Find where the given text appears and provide that cell's center as [x, y] coordinate. 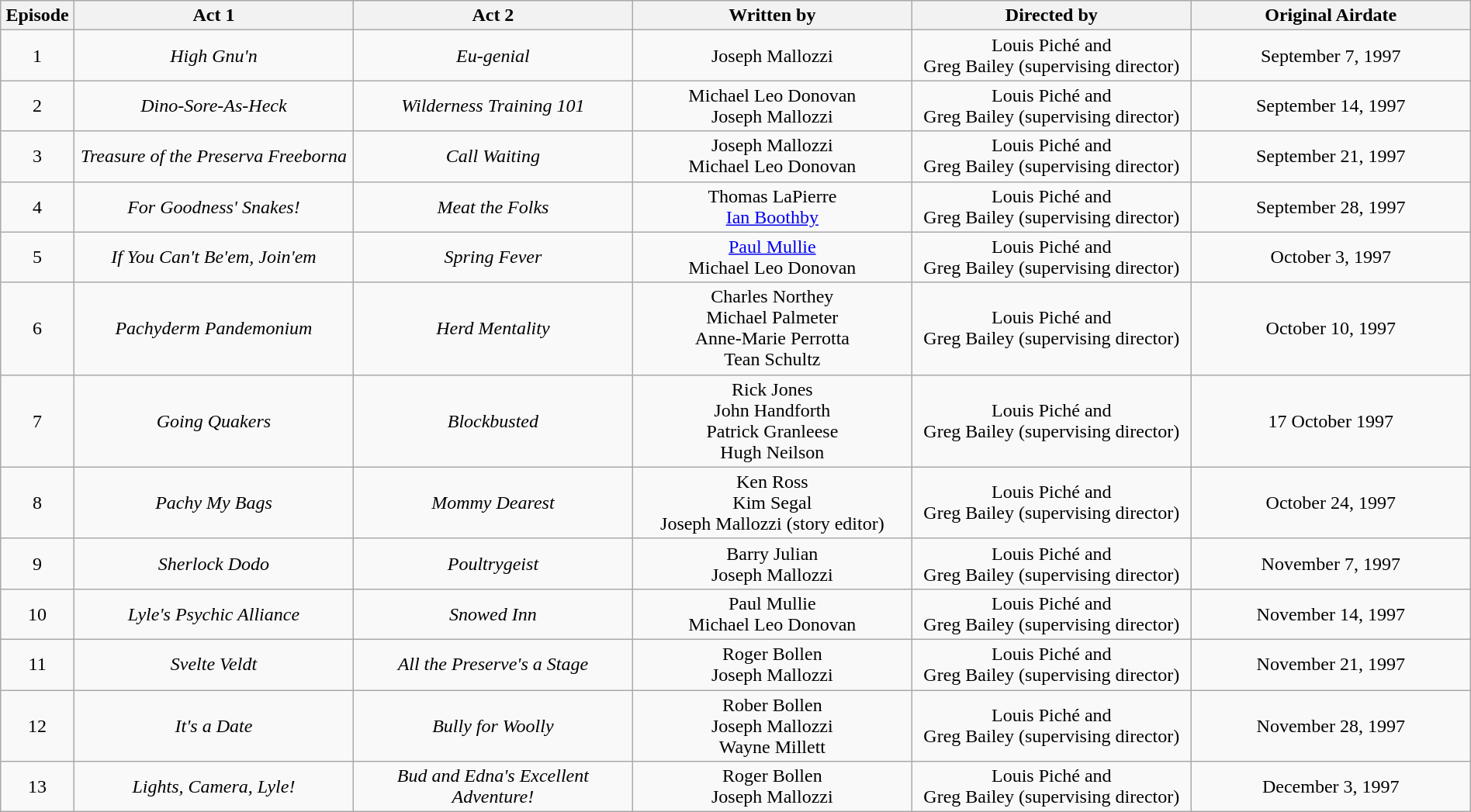
Act 1 [213, 16]
October 3, 1997 [1331, 257]
It's a Date [213, 726]
3 [37, 157]
Spring Fever [493, 257]
5 [37, 257]
Meat the Folks [493, 206]
12 [37, 726]
Blockbusted [493, 420]
4 [37, 206]
1 [37, 56]
Going Quakers [213, 420]
8 [37, 503]
Rick JonesJohn HandforthPatrick GranleeseHugh Neilson [772, 420]
9 [37, 563]
Svelte Veldt [213, 664]
December 3, 1997 [1331, 786]
17 October 1997 [1331, 420]
Dino-Sore-As-Heck [213, 105]
Bully for Woolly [493, 726]
Herd Mentality [493, 329]
Bud and Edna's Excellent Adventure! [493, 786]
Lyle's Psychic Alliance [213, 614]
Sherlock Dodo [213, 563]
Joseph MallozziMichael Leo Donovan [772, 157]
Charles NortheyMichael PalmeterAnne-Marie PerrottaTean Schultz [772, 329]
Ken RossKim SegalJoseph Mallozzi (story editor) [772, 503]
Pachy My Bags [213, 503]
Lights, Camera, Lyle! [213, 786]
Episode [37, 16]
For Goodness' Snakes! [213, 206]
Directed by [1051, 16]
November 14, 1997 [1331, 614]
Michael Leo DonovanJoseph Mallozzi [772, 105]
November 28, 1997 [1331, 726]
Call Waiting [493, 157]
November 7, 1997 [1331, 563]
6 [37, 329]
September 28, 1997 [1331, 206]
Poultrygeist [493, 563]
All the Preserve's a Stage [493, 664]
September 7, 1997 [1331, 56]
10 [37, 614]
Snowed Inn [493, 614]
2 [37, 105]
September 14, 1997 [1331, 105]
November 21, 1997 [1331, 664]
Treasure of the Preserva Freeborna [213, 157]
Written by [772, 16]
11 [37, 664]
Act 2 [493, 16]
Roger Bollen Joseph Mallozzi [772, 786]
October 24, 1997 [1331, 503]
If You Can't Be'em, Join'em [213, 257]
Mommy Dearest [493, 503]
Roger BollenJoseph Mallozzi [772, 664]
Wilderness Training 101 [493, 105]
Pachyderm Pandemonium [213, 329]
September 21, 1997 [1331, 157]
13 [37, 786]
High Gnu'n [213, 56]
Thomas LaPierreIan Boothby [772, 206]
Barry JulianJoseph Mallozzi [772, 563]
Joseph Mallozzi [772, 56]
Rober BollenJoseph MallozziWayne Millett [772, 726]
Eu-genial [493, 56]
October 10, 1997 [1331, 329]
7 [37, 420]
Original Airdate [1331, 16]
